Scan for the cell matching the given text and deliver its [x, y] coordinate at center. 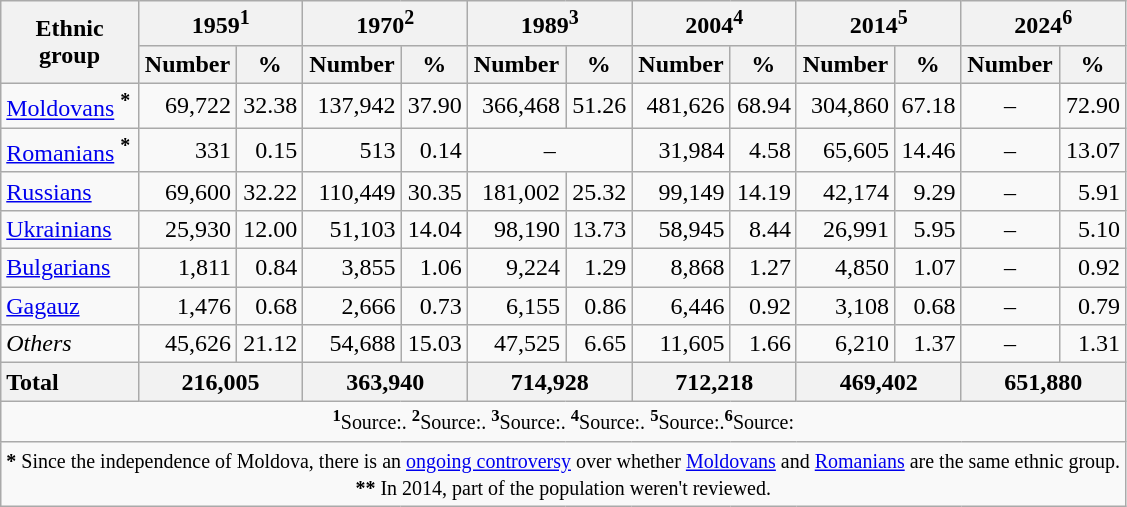
99,149 [681, 191]
363,940 [386, 382]
32.38 [270, 106]
3,108 [845, 306]
304,860 [845, 106]
68.94 [763, 106]
30.35 [434, 191]
3,855 [352, 268]
0.15 [270, 150]
137,942 [352, 106]
65,605 [845, 150]
0.14 [434, 150]
1.06 [434, 268]
4,850 [845, 268]
25,930 [187, 230]
469,402 [878, 382]
19591 [220, 24]
25.32 [599, 191]
0.86 [599, 306]
5.10 [1092, 230]
45,626 [187, 344]
14.04 [434, 230]
2,666 [352, 306]
9,224 [516, 268]
67.18 [928, 106]
32.22 [270, 191]
26,991 [845, 230]
714,928 [550, 382]
6,210 [845, 344]
8,868 [681, 268]
13.07 [1092, 150]
47,525 [516, 344]
6.65 [599, 344]
712,218 [714, 382]
8.44 [763, 230]
Moldovans * [70, 106]
13.73 [599, 230]
14.19 [763, 191]
0.84 [270, 268]
1.29 [599, 268]
19893 [550, 24]
513 [352, 150]
19702 [386, 24]
6,155 [516, 306]
Ethnicgroup [70, 42]
1,811 [187, 268]
58,945 [681, 230]
1.31 [1092, 344]
20246 [1044, 24]
366,468 [516, 106]
481,626 [681, 106]
1Source:. 2Source:. 3Source:. 4Source:. 5Source:.6Source: [564, 421]
37.90 [434, 106]
1.66 [763, 344]
42,174 [845, 191]
Gagauz [70, 306]
6,446 [681, 306]
1.27 [763, 268]
21.12 [270, 344]
12.00 [270, 230]
1.07 [928, 268]
15.03 [434, 344]
69,600 [187, 191]
20044 [714, 24]
Others [70, 344]
72.90 [1092, 106]
216,005 [220, 382]
Bulgarians [70, 268]
9.29 [928, 191]
31,984 [681, 150]
4.58 [763, 150]
1,476 [187, 306]
181,002 [516, 191]
Romanians * [70, 150]
110,449 [352, 191]
1.37 [928, 344]
14.46 [928, 150]
11,605 [681, 344]
5.91 [1092, 191]
5.95 [928, 230]
0.73 [434, 306]
0.79 [1092, 306]
651,880 [1044, 382]
54,688 [352, 344]
51.26 [599, 106]
98,190 [516, 230]
331 [187, 150]
51,103 [352, 230]
20145 [878, 24]
69,722 [187, 106]
Total [70, 382]
Russians [70, 191]
Ukrainians [70, 230]
